Search for the cell housing the specified text and yield its [X, Y] center coordinate. 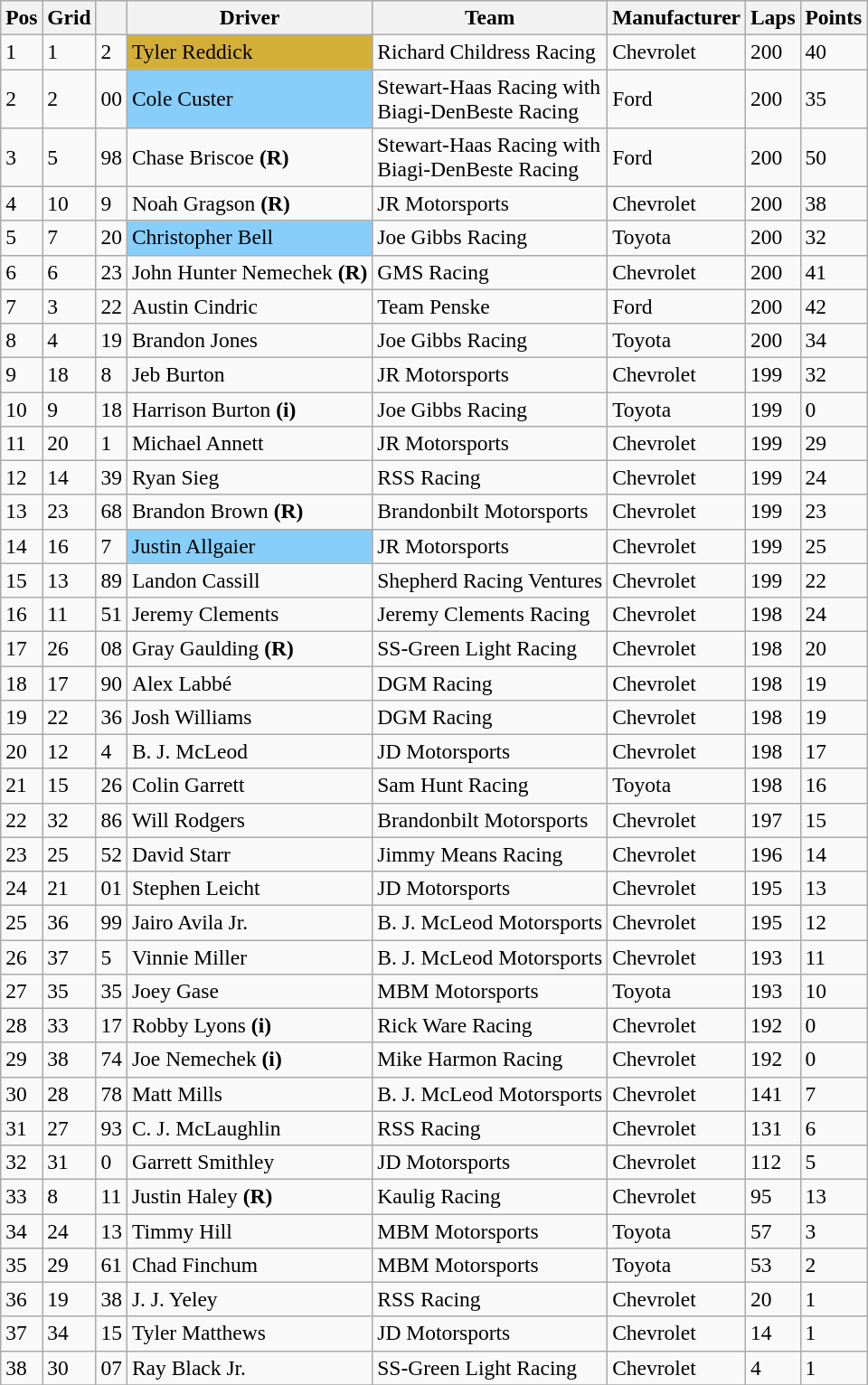
00 [111, 98]
Landon Cassill [250, 580]
52 [111, 854]
Laps [772, 17]
GMS Racing [490, 272]
John Hunter Nemechek (R) [250, 272]
Tyler Matthews [250, 1333]
Team [490, 17]
Justin Allgaier [250, 546]
Josh Williams [250, 717]
Justin Haley (R) [250, 1196]
Alex Labbé [250, 683]
08 [111, 648]
98 [111, 157]
141 [772, 1094]
Garrett Smithley [250, 1162]
57 [772, 1230]
74 [111, 1060]
Robby Lyons (i) [250, 1025]
01 [111, 888]
Jeremy Clements Racing [490, 614]
93 [111, 1128]
Jimmy Means Racing [490, 854]
41 [834, 272]
Jeremy Clements [250, 614]
Colin Garrett [250, 786]
Will Rodgers [250, 820]
112 [772, 1162]
Cole Custer [250, 98]
J. J. Yeley [250, 1299]
Chase Briscoe (R) [250, 157]
Rick Ware Racing [490, 1025]
Timmy Hill [250, 1230]
Pos [22, 17]
197 [772, 820]
Grid [69, 17]
Vinnie Miller [250, 956]
Brandon Jones [250, 340]
Jeb Burton [250, 374]
David Starr [250, 854]
Austin Cindric [250, 306]
Jairo Avila Jr. [250, 922]
07 [111, 1368]
86 [111, 820]
Michael Annett [250, 443]
53 [772, 1265]
Harrison Burton (i) [250, 409]
Matt Mills [250, 1094]
C. J. McLaughlin [250, 1128]
Ray Black Jr. [250, 1368]
61 [111, 1265]
42 [834, 306]
Joe Nemechek (i) [250, 1060]
Noah Gragson (R) [250, 203]
Team Penske [490, 306]
Christopher Bell [250, 238]
95 [772, 1196]
Driver [250, 17]
B. J. McLeod [250, 751]
78 [111, 1094]
131 [772, 1128]
Gray Gaulding (R) [250, 648]
Stephen Leicht [250, 888]
Joey Gase [250, 991]
Kaulig Racing [490, 1196]
196 [772, 854]
Chad Finchum [250, 1265]
90 [111, 683]
99 [111, 922]
Ryan Sieg [250, 477]
Brandon Brown (R) [250, 512]
40 [834, 52]
Shepherd Racing Ventures [490, 580]
Points [834, 17]
Sam Hunt Racing [490, 786]
89 [111, 580]
51 [111, 614]
68 [111, 512]
50 [834, 157]
Mike Harmon Racing [490, 1060]
Manufacturer [676, 17]
Richard Childress Racing [490, 52]
Tyler Reddick [250, 52]
39 [111, 477]
